Locate the cell with the specified text and output its (X, Y) center coordinate. 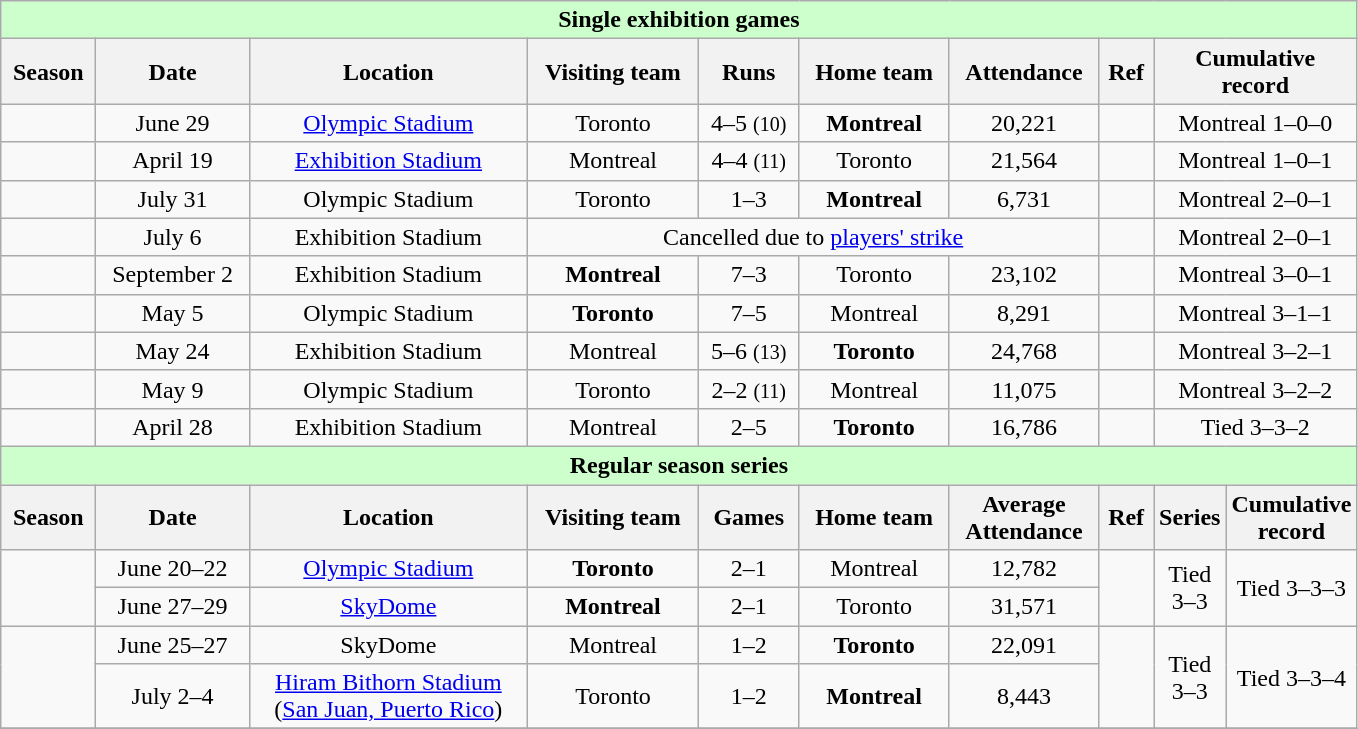
12,782 (1024, 569)
July 31 (172, 199)
2–2 (11) (748, 389)
Attendance (1024, 72)
July 2–4 (172, 696)
Montreal 1–0–1 (1256, 161)
April 19 (172, 161)
6,731 (1024, 199)
1–3 (748, 199)
Montreal 3–0–1 (1256, 275)
4–5 (10) (748, 123)
June 25–27 (172, 645)
20,221 (1024, 123)
May 5 (172, 313)
Tied 3–3–3 (1292, 588)
June 27–29 (172, 607)
June 20–22 (172, 569)
Montreal 3–2–1 (1256, 351)
September 2 (172, 275)
22,091 (1024, 645)
Montreal 1–0–0 (1256, 123)
4–4 (11) (748, 161)
Cancelled due to players' strike (814, 237)
Tied 3–3–4 (1292, 678)
Tied 3–3–2 (1256, 427)
21,564 (1024, 161)
Single exhibition games (679, 20)
June 29 (172, 123)
Games (748, 516)
Runs (748, 72)
16,786 (1024, 427)
May 9 (172, 389)
5–6 (13) (748, 351)
31,571 (1024, 607)
Montreal 3–1–1 (1256, 313)
July 6 (172, 237)
2–5 (748, 427)
11,075 (1024, 389)
Montreal 3–2–2 (1256, 389)
Series (1190, 516)
7–3 (748, 275)
8,443 (1024, 696)
24,768 (1024, 351)
7–5 (748, 313)
May 24 (172, 351)
23,102 (1024, 275)
Regular season series (679, 465)
AverageAttendance (1024, 516)
Hiram Bithorn Stadium(San Juan, Puerto Rico) (388, 696)
April 28 (172, 427)
8,291 (1024, 313)
